Extract the (X, Y) coordinate from the center of the cell holding the provided text.  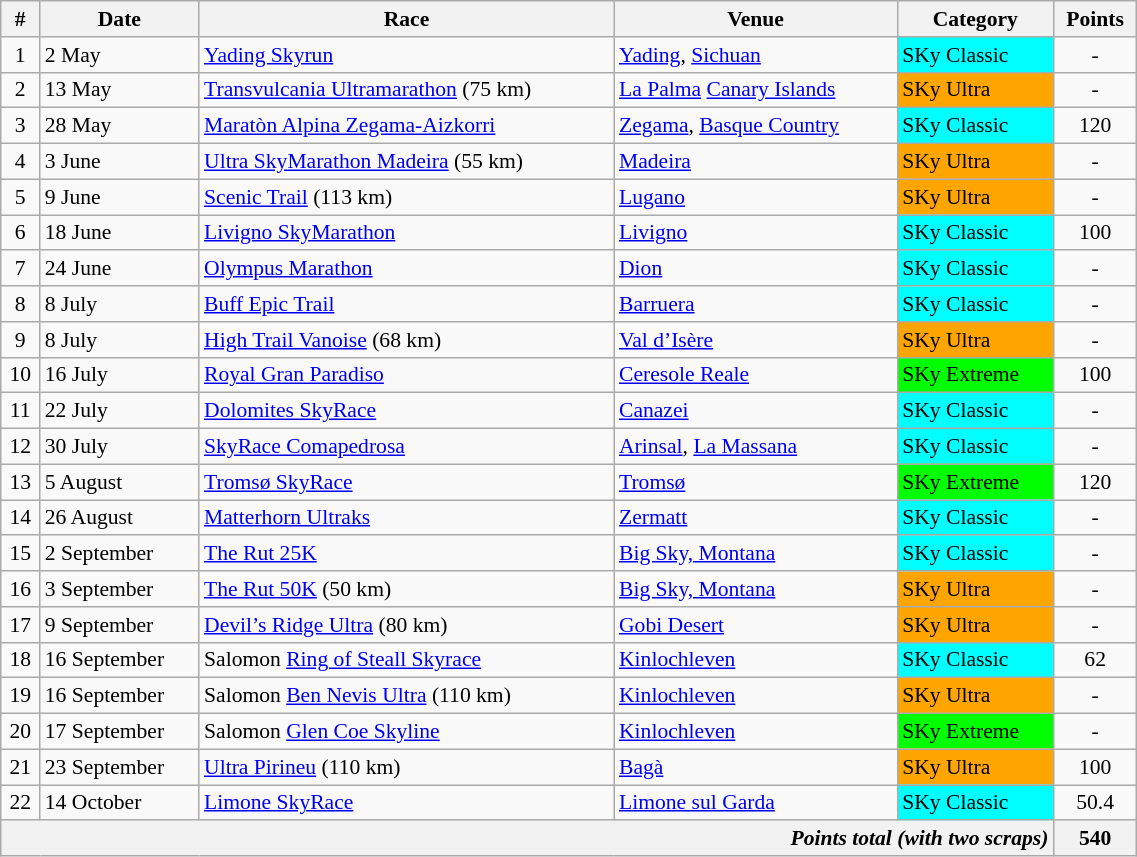
17 September (120, 732)
Ultra Pirineu (110 km) (406, 767)
19 (20, 696)
Salomon Glen Coe Skyline (406, 732)
La Palma Canary Islands (756, 90)
18 June (120, 233)
Livigno SkyMarathon (406, 233)
Points (1094, 19)
9 June (120, 197)
9 (20, 340)
Scenic Trail (113 km) (406, 197)
Limone SkyRace (406, 803)
3 June (120, 162)
Venue (756, 19)
62 (1094, 660)
30 July (120, 447)
Barruera (756, 304)
17 (20, 625)
14 (20, 518)
20 (20, 732)
Dolomites SkyRace (406, 411)
Livigno (756, 233)
22 July (120, 411)
Madeira (756, 162)
Points total (with two scraps) (528, 839)
7 (20, 269)
12 (20, 447)
Royal Gran Paradiso (406, 375)
Zermatt (756, 518)
13 (20, 482)
Yading Skyrun (406, 55)
2 May (120, 55)
Olympus Marathon (406, 269)
28 May (120, 126)
10 (20, 375)
6 (20, 233)
Zegama, Basque Country (756, 126)
Dion (756, 269)
21 (20, 767)
5 (20, 197)
Tromsø SkyRace (406, 482)
Category (975, 19)
3 (20, 126)
Salomon Ben Nevis Ultra (110 km) (406, 696)
Buff Epic Trail (406, 304)
4 (20, 162)
Ultra SkyMarathon Madeira (55 km) (406, 162)
540 (1094, 839)
23 September (120, 767)
Tromsø (756, 482)
16 July (120, 375)
8 (20, 304)
Devil’s Ridge Ultra (80 km) (406, 625)
Val d’Isère (756, 340)
Gobi Desert (756, 625)
1 (20, 55)
High Trail Vanoise (68 km) (406, 340)
Lugano (756, 197)
Ceresole Reale (756, 375)
2 (20, 90)
Arinsal, La Massana (756, 447)
The Rut 25K (406, 554)
SkyRace Comapedrosa (406, 447)
Bagà (756, 767)
50.4 (1094, 803)
Limone sul Garda (756, 803)
Yading, Sichuan (756, 55)
26 August (120, 518)
3 September (120, 589)
9 September (120, 625)
Salomon Ring of Steall Skyrace (406, 660)
Transvulcania Ultramarathon (75 km) (406, 90)
18 (20, 660)
Maratòn Alpina Zegama-Aizkorri (406, 126)
# (20, 19)
24 June (120, 269)
13 May (120, 90)
Matterhorn Ultraks (406, 518)
16 (20, 589)
22 (20, 803)
15 (20, 554)
11 (20, 411)
14 October (120, 803)
2 September (120, 554)
Race (406, 19)
5 August (120, 482)
Date (120, 19)
Canazei (756, 411)
The Rut 50K (50 km) (406, 589)
